Capture the cell that displays the provided text and extract its [x, y] central coordinate. 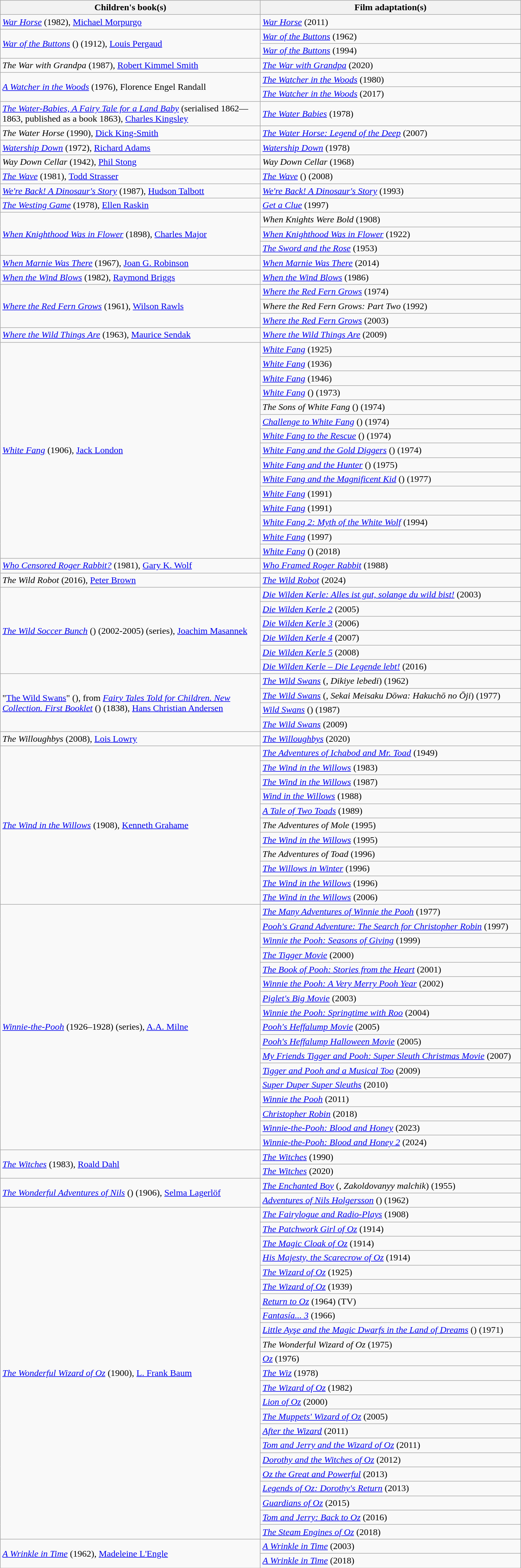
The Wild Robot (2024) [391, 580]
The Wizard of Oz (1982) [391, 1388]
White Fang (1997) [391, 537]
Die Wilden Kerle 4 (2007) [391, 638]
The Adventures of Ichabod and Mr. Toad (1949) [391, 753]
Tom and Jerry and the Wizard of Oz (2011) [391, 1445]
His Majesty, the Scarecrow of Oz (1914) [391, 1258]
When Knighthood Was in Flower (1922) [391, 234]
Film adaptation(s) [391, 8]
Winnie-the-Pooh (1926–1928) (series), A.A. Milne [130, 1027]
The Wild Swans (, Dikiye lebedi) (1962) [391, 681]
The Adventures of Toad (1996) [391, 854]
The Muppets' Wizard of Oz (2005) [391, 1416]
When the Wind Blows (1986) [391, 277]
The Wave (1981), Todd Strasser [130, 176]
The Willows in Winter (1996) [391, 868]
The Wild Swans (, Sekai Meisaku Dōwa: Hakuchō no Ōji) (1977) [391, 696]
The Steam Engines of Oz (2018) [391, 1532]
The Wind in the Willows (1995) [391, 839]
We're Back! A Dinosaur's Story (1987), Hudson Talbott [130, 191]
The Watcher in the Woods (1980) [391, 80]
"The Wild Swans" (), from Fairy Tales Told for Children. New Collection. First Booklet () (1838), Hans Christian Andersen [130, 703]
When Marnie Was There (2014) [391, 263]
The Water Horse: Legend of the Deep (2007) [391, 133]
Fantasía... 3 (1966) [391, 1315]
War of the Buttons (1994) [391, 51]
The Wild Swans (2009) [391, 724]
Adventures of Nils Holgersson () (1962) [391, 1200]
Dorothy and the Witches of Oz (2012) [391, 1460]
The Enchanted Boy (, Zakoldovanyy malchik) (1955) [391, 1186]
The Tigger Movie (2000) [391, 955]
War Horse (1982), Michael Morpurgo [130, 22]
Where the Wild Things Are (1963), Maurice Sendak [130, 335]
The Witches (2020) [391, 1171]
Oz (1976) [391, 1359]
Winnie the Pooh (2011) [391, 1099]
Piglet's Big Movie (2003) [391, 998]
Winnie-the-Pooh: Blood and Honey (2023) [391, 1128]
The Sword and the Rose (1953) [391, 249]
Where the Red Fern Grows (1961), Wilson Rawls [130, 306]
Tigger and Pooh and a Musical Too (2009) [391, 1070]
White Fang 2: Myth of the White Wolf (1994) [391, 522]
Winnie the Pooh: Seasons of Giving (1999) [391, 941]
Watership Down (1972), Richard Adams [130, 147]
Guardians of Oz (2015) [391, 1503]
The Book of Pooh: Stories from the Heart (2001) [391, 969]
Christopher Robin (2018) [391, 1113]
A Wrinkle in Time (1962), Madeleine L'Engle [130, 1553]
Die Wilden Kerle: Alles ist gut, solange du wild bist! (2003) [391, 594]
The Willoughbys (2020) [391, 739]
The Wizard of Oz (1939) [391, 1287]
After the Wizard (2011) [391, 1431]
Return to Oz (1964) (TV) [391, 1301]
The War with Grandpa (1987), Robert Kimmel Smith [130, 65]
A Wrinkle in Time (2003) [391, 1546]
Super Duper Super Sleuths (2010) [391, 1085]
Way Down Cellar (1942), Phil Stong [130, 162]
Where the Red Fern Grows (2003) [391, 320]
Children's book(s) [130, 8]
When Marnie Was There (1967), Joan G. Robinson [130, 263]
White Fang () (1973) [391, 392]
When Knights Were Bold (1908) [391, 220]
Die Wilden Kerle 2 (2005) [391, 609]
Get a Clue (1997) [391, 205]
White Fang (1906), Jack London [130, 450]
The Wonderful Wizard of Oz (1900), L. Frank Baum [130, 1373]
Pooh's Heffalump Halloween Movie (2005) [391, 1041]
War of the Buttons () (1912), Louis Pergaud [130, 44]
White Fang and the Hunter () (1975) [391, 465]
The Water-Babies, A Fairy Tale for a Land Baby (serialised 1862—1863, published as a book 1863), Charles Kingsley [130, 114]
Wild Swans () (1987) [391, 710]
Little Ayşe and the Magic Dwarfs in the Land of Dreams () (1971) [391, 1330]
A Tale of Two Toads (1989) [391, 811]
Challenge to White Fang () (1974) [391, 422]
The Wind in the Willows (2006) [391, 897]
The Adventures of Mole (1995) [391, 825]
Pooh's Heffalump Movie (2005) [391, 1027]
Lion of Oz (2000) [391, 1402]
The Water Babies (1978) [391, 114]
The War with Grandpa (2020) [391, 65]
Who Framed Roger Rabbit (1988) [391, 566]
The Wind in the Willows (1987) [391, 782]
White Fang and the Gold Diggers () (1974) [391, 450]
White Fang to the Rescue () (1974) [391, 436]
When Knighthood Was in Flower (1898), Charles Major [130, 234]
The Wind in the Willows (1983) [391, 768]
Winnie-the-Pooh: Blood and Honey 2 (2024) [391, 1143]
Where the Red Fern Grows: Part Two (1992) [391, 306]
The Wild Robot (2016), Peter Brown [130, 580]
The Willoughbys (2008), Lois Lowry [130, 739]
Pooh's Grand Adventure: The Search for Christopher Robin (1997) [391, 926]
Winnie the Pooh: Springtime with Roo (2004) [391, 1013]
The Wind in the Willows (1908), Kenneth Grahame [130, 825]
The Patchwork Girl of Oz (1914) [391, 1229]
Oz the Great and Powerful (2013) [391, 1474]
The Watcher in the Woods (2017) [391, 94]
The Wave () (2008) [391, 176]
We're Back! A Dinosaur's Story (1993) [391, 191]
Die Wilden Kerle 5 (2008) [391, 652]
Way Down Cellar (1968) [391, 162]
The Wonderful Adventures of Nils () (1906), Selma Lagerlöf [130, 1193]
Winnie the Pooh: A Very Merry Pooh Year (2002) [391, 984]
White Fang and the Magnificent Kid () (1977) [391, 479]
Die Wilden Kerle – Die Legende lebt! (2016) [391, 667]
The Wind in the Willows (1996) [391, 883]
The Sons of White Fang () (1974) [391, 407]
The Witches (1990) [391, 1157]
The Westing Game (1978), Ellen Raskin [130, 205]
War of the Buttons (1962) [391, 36]
My Friends Tigger and Pooh: Super Sleuth Christmas Movie (2007) [391, 1056]
Die Wilden Kerle 3 (2006) [391, 623]
The Wonderful Wizard of Oz (1975) [391, 1344]
A Wrinkle in Time (2018) [391, 1560]
The Water Horse (1990), Dick King-Smith [130, 133]
War Horse (2011) [391, 22]
Tom and Jerry: Back to Oz (2016) [391, 1517]
Where the Wild Things Are (2009) [391, 335]
White Fang (1946) [391, 378]
The Witches (1983), Roald Dahl [130, 1164]
The Wiz (1978) [391, 1373]
The Magic Cloak of Oz (1914) [391, 1243]
White Fang (1925) [391, 349]
A Watcher in the Woods (1976), Florence Engel Randall [130, 87]
Watership Down (1978) [391, 147]
Who Censored Roger Rabbit? (1981), Gary K. Wolf [130, 566]
Legends of Oz: Dorothy's Return (2013) [391, 1488]
Where the Red Fern Grows (1974) [391, 292]
The Wizard of Oz (1925) [391, 1272]
White Fang (1936) [391, 364]
When the Wind Blows (1982), Raymond Briggs [130, 277]
The Wild Soccer Bunch () (2002-2005) (series), Joachim Masannek [130, 630]
The Many Adventures of Winnie the Pooh (1977) [391, 912]
The Fairylogue and Radio-Plays (1908) [391, 1215]
Wind in the Willows (1988) [391, 796]
White Fang () (2018) [391, 551]
